Find where the given text appears and provide that cell's center as [X, Y] coordinate. 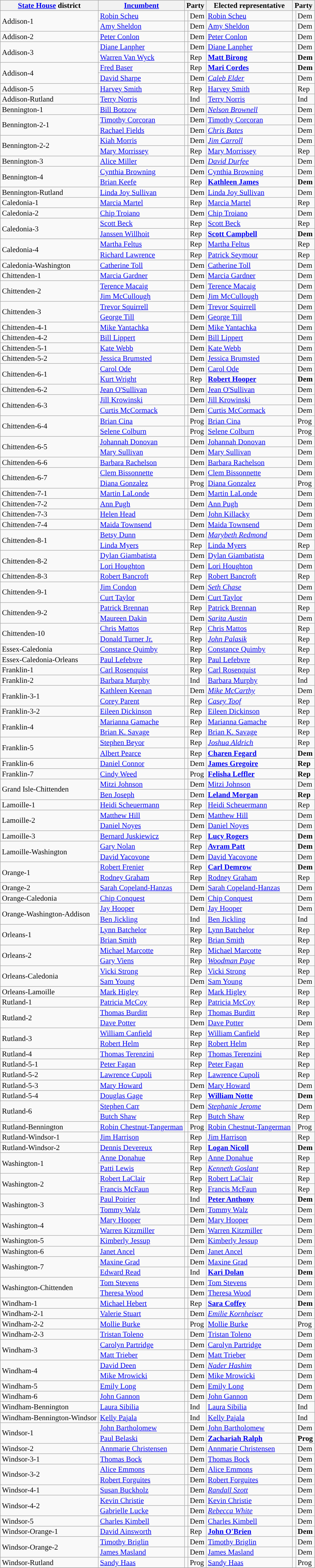
Windham-1 [49, 1303]
Lamoille-Washington [49, 852]
Rachael Fields [141, 130]
Valerie Stuart [141, 1314]
Windham-2-2 [49, 1324]
David Durfee [249, 161]
Chittenden-3 [49, 311]
Orange-1 [49, 872]
Mike McCarthy [249, 691]
Sara Coffey [249, 1303]
Rutland-Bennington [49, 1127]
Chittenden-4-2 [49, 338]
Washington-5 [49, 1241]
Rutland-Windsor-2 [49, 1147]
Kathleen Keenan [141, 691]
Emilie Kornheiser [249, 1314]
Kari Dolan [249, 1272]
Charen Fegard [249, 753]
Caleb Elder [249, 78]
Rutland-4 [49, 1054]
Chittenden-6-1 [49, 374]
Fred Baser [141, 68]
John Killacky [249, 514]
Windham-2-1 [49, 1314]
Ben Joseph [141, 795]
Bennington-2-1 [49, 125]
Albert Pearce [141, 753]
Rutland-1 [49, 1002]
Chittenden-10 [49, 634]
Edward Read [141, 1272]
Chittenden-6-5 [49, 447]
Franklin-4 [49, 727]
Caledonia-4 [49, 250]
Logan Nicoll [249, 1147]
Zachariah Ralph [249, 1438]
Windsor-Orange-1 [49, 1532]
Chittenden-9-1 [49, 592]
Bennington-3 [49, 161]
Bennington-Rutland [49, 193]
Washington-3 [49, 1205]
Gary Nolan [141, 846]
Chittenden-6-6 [49, 462]
Paul Belaski [141, 1438]
Franklin-3-1 [49, 696]
Kathleen James [249, 182]
Warren Van Wyck [141, 58]
Rutland-2 [49, 1018]
Mari Cordes [249, 68]
Caledonia-3 [49, 229]
Kurt Wright [141, 379]
Chittenden-7-4 [49, 525]
Washington-7 [49, 1267]
Washington-1 [49, 1163]
Washington-4 [49, 1225]
Franklin-6 [49, 763]
Windham-3 [49, 1350]
Windsor-3-1 [49, 1459]
Essex-Caledonia [49, 649]
Incumbent [141, 6]
Peter Anthony [249, 1199]
Alice Miller [141, 161]
Richard Lawrence [141, 255]
William Notte [249, 1095]
Susan Buckholz [141, 1490]
Elected representative [249, 6]
Orleans-Lamoille [49, 992]
Addison-4 [49, 73]
Windsor-Rutland [49, 1563]
Cindy Weed [141, 774]
Marybeth Redmond [249, 535]
Leland Morgan [249, 795]
Windham-5 [49, 1386]
Rutland-5-2 [49, 1075]
Grand Isle-Chittenden [49, 789]
Bennington-1 [49, 109]
Chittenden-6-2 [49, 390]
Orleans-1 [49, 934]
David Sharpe [141, 78]
Robert Frenier [141, 867]
Patrick Seymour [249, 255]
Washington-6 [49, 1251]
Daniel Connor [141, 763]
Chittenden-6-7 [49, 478]
Chittenden-7-2 [49, 504]
Addison-1 [49, 21]
Maureen Dakin [141, 618]
Washington-Chittenden [49, 1287]
Janssen Willhoit [141, 234]
Bennington-4 [49, 177]
Windsor-4-1 [49, 1490]
Addison-Rutland [49, 99]
Addison-5 [49, 89]
Essex-Caledonia-Orleans [49, 659]
Jim Carroll [249, 141]
David Ainsworth [141, 1532]
Corey Parent [141, 701]
Paul Poirier [141, 1199]
Stephen Beyor [141, 743]
Chittenden-5-2 [49, 358]
Windsor-1 [49, 1433]
Carl Demrow [249, 867]
Nader Hashim [249, 1366]
Orange-Washington-Addison [49, 914]
Kenneth Goslant [249, 1168]
Orleans-2 [49, 956]
Robert Hooper [249, 379]
State House district [49, 6]
Gabrielle Lucke [141, 1511]
Addison-2 [49, 37]
Lamoille-2 [49, 820]
John O'Brien [249, 1532]
Washington-2 [49, 1184]
Chittenden-7-1 [49, 494]
Franklin-3-2 [49, 711]
Seth Chase [249, 587]
Windham-2-3 [49, 1334]
Jim Condon [141, 587]
Scott Campbell [249, 234]
Chittenden-9-2 [49, 612]
Chittenden-8-1 [49, 540]
Franklin-2 [49, 680]
Dennis Devereux [141, 1147]
Brian Keefe [141, 182]
Bernard Juskiewicz [141, 836]
Kiah Morris [141, 141]
Rutland-3 [49, 1038]
Matt Birong [249, 58]
Donald Turner Jr. [141, 639]
Orange-Caledonia [49, 898]
Rutland-5-3 [49, 1085]
Gary Viens [141, 961]
Rutland-5-1 [49, 1065]
Franklin-7 [49, 774]
Windham-Bennington [49, 1407]
Avram Patt [249, 846]
Caledonia-1 [49, 203]
Chittenden-8-3 [49, 577]
Chittenden-7-3 [49, 514]
Chittenden-6-3 [49, 405]
Chittenden-6-4 [49, 426]
Chittenden-1 [49, 275]
Windham-6 [49, 1396]
Windsor-2 [49, 1448]
Caledonia-Washington [49, 265]
Casey Toof [249, 701]
Sarita Austin [249, 618]
Windham-4 [49, 1371]
Windsor-4-2 [49, 1506]
Chris Bates [249, 130]
James Gregoire [249, 763]
Orleans-Caledonia [49, 976]
Rutland-5-4 [49, 1095]
Windsor-Orange-2 [49, 1547]
Betsy Dunn [141, 535]
Lamoille-3 [49, 836]
Stephanie Jerome [249, 1106]
Chittenden-2 [49, 291]
Woodman Page [249, 961]
Rutland-Windsor-1 [49, 1137]
John Palasik [249, 639]
Chittenden-5-1 [49, 348]
Rutland-6 [49, 1111]
Joshua Aldrich [249, 743]
Michael Hebert [141, 1303]
Rebecca White [249, 1511]
David Deen [141, 1366]
Windsor-3-2 [49, 1475]
Windsor-5 [49, 1521]
Addison-3 [49, 52]
Chittenden-8-2 [49, 561]
Chittenden-4-1 [49, 327]
Nelson Brownell [249, 109]
Helen Head [141, 514]
Lucy Rogers [249, 836]
Orange-2 [49, 888]
Felisha Leffler [249, 774]
Bill Botzow [141, 109]
Bennington-2-2 [49, 146]
Windham-Bennington-Windsor [49, 1418]
Douglas Gage [141, 1095]
Stephen Carr [141, 1106]
Patti Lewis [141, 1168]
Randall Szott [249, 1490]
Caledonia-2 [49, 213]
Franklin-1 [49, 670]
Franklin-5 [49, 748]
Lamoille-1 [49, 805]
